Find where the given text appears and provide that cell's center as (x, y) coordinate. 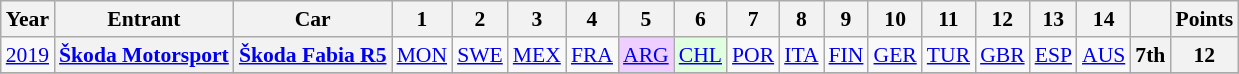
Škoda Fabia R5 (313, 55)
Year (28, 19)
1 (422, 19)
MON (422, 55)
8 (801, 19)
POR (753, 55)
14 (1104, 19)
FRA (592, 55)
AUS (1104, 55)
11 (948, 19)
13 (1054, 19)
FIN (846, 55)
SWE (480, 55)
CHL (700, 55)
ARG (646, 55)
3 (537, 19)
Car (313, 19)
Škoda Motorsport (144, 55)
6 (700, 19)
MEX (537, 55)
Entrant (144, 19)
ITA (801, 55)
7th (1150, 55)
ESP (1054, 55)
5 (646, 19)
9 (846, 19)
2 (480, 19)
GER (894, 55)
GBR (1002, 55)
2019 (28, 55)
10 (894, 19)
7 (753, 19)
TUR (948, 55)
Points (1204, 19)
4 (592, 19)
